Extract the (x, y) coordinate from the center of the cell holding the provided text.  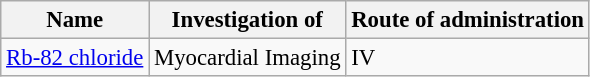
Investigation of (248, 20)
Route of administration (468, 20)
Rb-82 chloride (75, 58)
IV (468, 58)
Myocardial Imaging (248, 58)
Name (75, 20)
